From the cell containing the given text, extract its center point as (X, Y) coordinate. 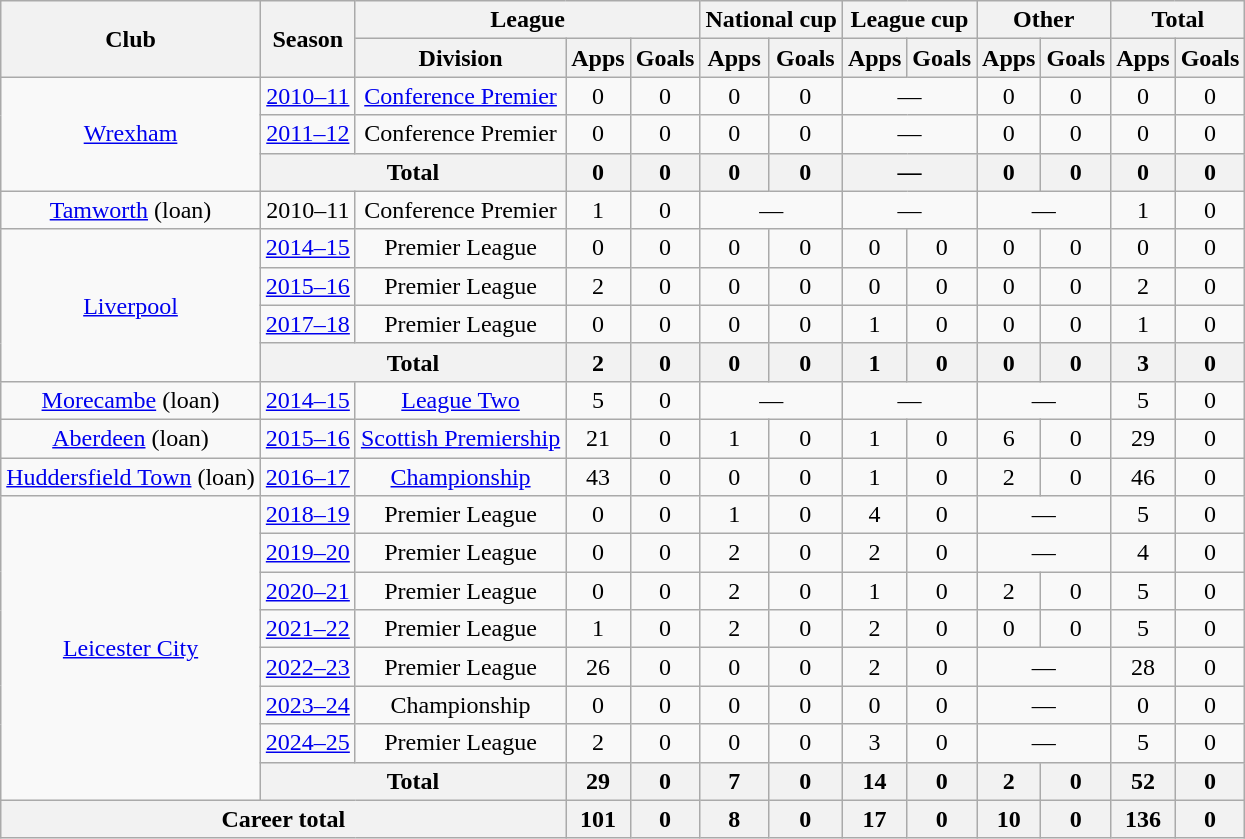
21 (598, 438)
2016–17 (308, 477)
League (528, 20)
Tamworth (loan) (131, 210)
2020–21 (308, 591)
National cup (771, 20)
Morecambe (loan) (131, 400)
8 (734, 819)
2017–18 (308, 324)
14 (874, 781)
Division (460, 58)
Career total (284, 819)
Wrexham (131, 134)
Club (131, 39)
2024–25 (308, 743)
2023–24 (308, 705)
Liverpool (131, 305)
17 (874, 819)
Leicester City (131, 648)
6 (1009, 438)
2019–20 (308, 553)
Scottish Premiership (460, 438)
43 (598, 477)
101 (598, 819)
League cup (909, 20)
2018–19 (308, 515)
26 (598, 667)
Season (308, 39)
52 (1143, 781)
46 (1143, 477)
2022–23 (308, 667)
League Two (460, 400)
10 (1009, 819)
2021–22 (308, 629)
Huddersfield Town (loan) (131, 477)
136 (1143, 819)
Aberdeen (loan) (131, 438)
7 (734, 781)
2011–12 (308, 134)
28 (1143, 667)
Other (1044, 20)
